From the cell containing the given text, extract its center point as (X, Y) coordinate. 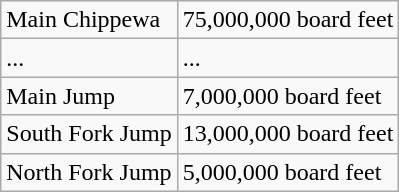
5,000,000 board feet (288, 172)
South Fork Jump (89, 134)
13,000,000 board feet (288, 134)
Main Jump (89, 96)
7,000,000 board feet (288, 96)
Main Chippewa (89, 20)
North Fork Jump (89, 172)
75,000,000 board feet (288, 20)
